Find where the given text appears and provide that cell's center as [X, Y] coordinate. 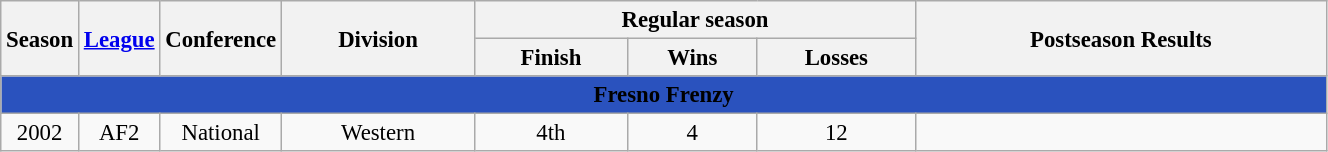
Conference [221, 38]
12 [836, 133]
Season [40, 38]
National [221, 133]
Division [378, 38]
League [118, 38]
4 [692, 133]
2002 [40, 133]
Postseason Results [1120, 38]
Losses [836, 58]
Finish [552, 58]
Wins [692, 58]
Western [378, 133]
AF2 [118, 133]
Fresno Frenzy [664, 95]
Regular season [696, 20]
4th [552, 133]
